Scan for the cell matching the given text and deliver its (X, Y) coordinate at center. 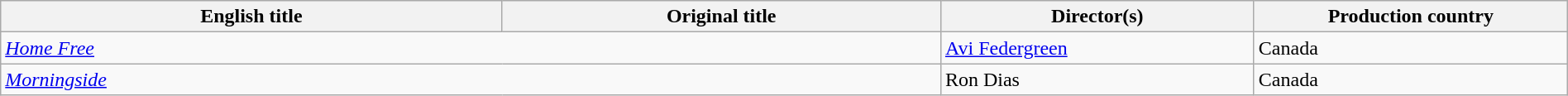
Production country (1411, 17)
Director(s) (1097, 17)
Home Free (471, 48)
Ron Dias (1097, 79)
Original title (721, 17)
Avi Federgreen (1097, 48)
Morningside (471, 79)
English title (251, 17)
